From the cell containing the given text, extract its center point as (X, Y) coordinate. 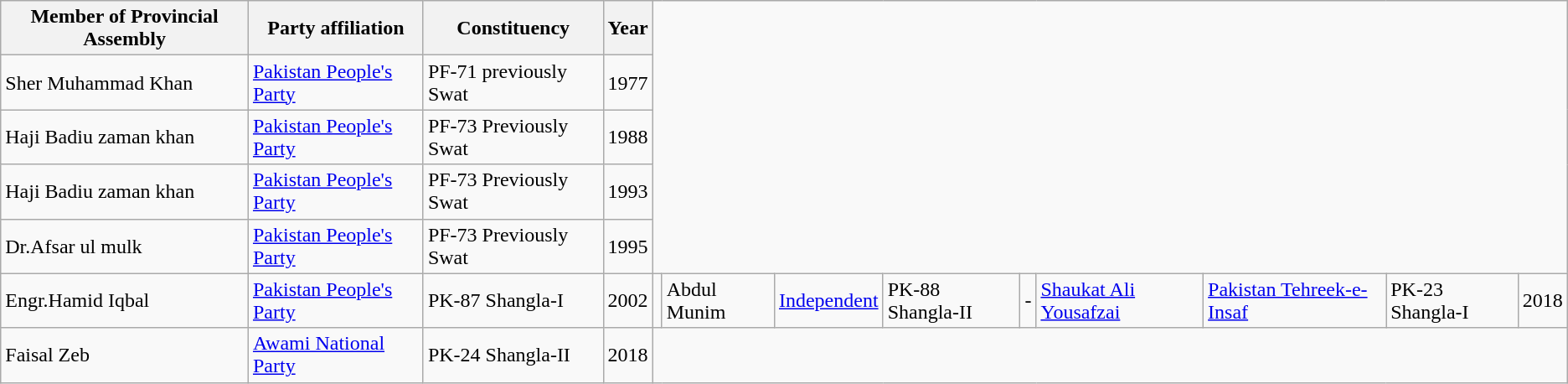
Engr.Hamid Iqbal (125, 300)
PK-24 Shangla-II (513, 355)
PK-23 Shangla-I (1452, 300)
1993 (628, 191)
Pakistan Tehreek-e-Insaf (1295, 300)
1988 (628, 138)
1977 (628, 82)
Party affiliation (335, 29)
2002 (628, 300)
Abdul Munim (718, 300)
PK-87 Shangla-I (513, 300)
Member of Provincial Assembly (125, 29)
Year (628, 29)
PK-88 Shangla-II (952, 300)
Faisal Zeb (125, 355)
1995 (628, 246)
- (1029, 300)
Independent (828, 300)
Shaukat Ali Yousafzai (1120, 300)
PF-71 previously Swat (513, 82)
Awami National Party (335, 355)
Constituency (513, 29)
Dr.Afsar ul mulk (125, 246)
Sher Muhammad Khan (125, 82)
